Extract the (x, y) coordinate from the center of the cell holding the provided text.  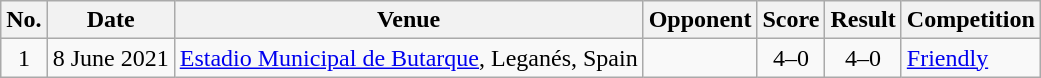
8 June 2021 (110, 58)
Friendly (970, 58)
Competition (970, 20)
Date (110, 20)
No. (24, 20)
Venue (408, 20)
1 (24, 58)
Estadio Municipal de Butarque, Leganés, Spain (408, 58)
Result (863, 20)
Score (791, 20)
Opponent (700, 20)
